Capture the cell that displays the provided text and extract its (X, Y) central coordinate. 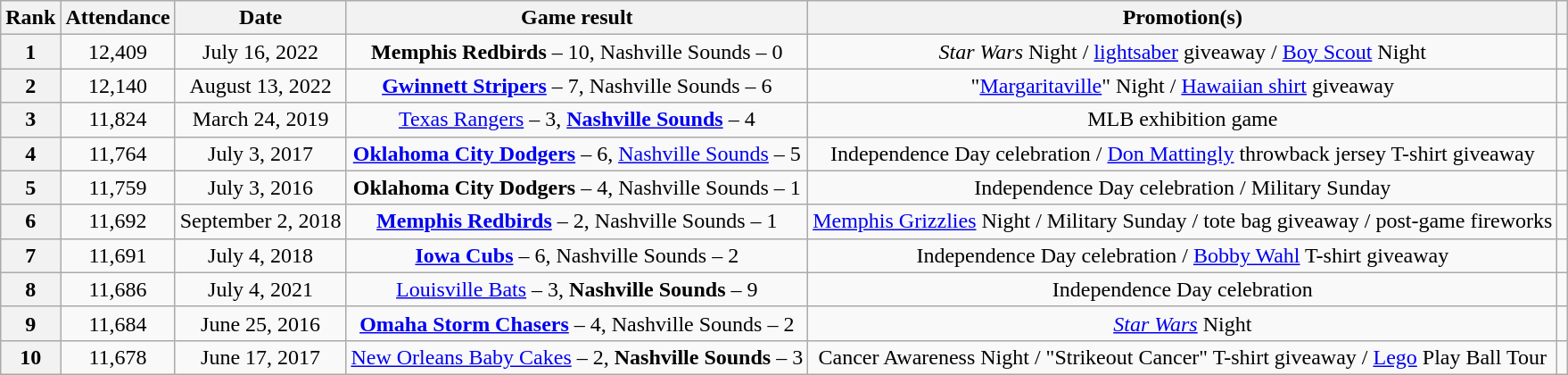
3 (30, 120)
Iowa Cubs – 6, Nashville Sounds – 2 (577, 255)
June 25, 2016 (260, 323)
Independence Day celebration / Don Mattingly throwback jersey T-shirt giveaway (1183, 154)
August 13, 2022 (260, 86)
Oklahoma City Dodgers – 4, Nashville Sounds – 1 (577, 187)
Cancer Awareness Night / "Strikeout Cancer" T-shirt giveaway / Lego Play Ball Tour (1183, 357)
New Orleans Baby Cakes – 2, Nashville Sounds – 3 (577, 357)
Game result (577, 18)
Rank (30, 18)
11,692 (118, 221)
Omaha Storm Chasers – 4, Nashville Sounds – 2 (577, 323)
11,678 (118, 357)
"Margaritaville" Night / Hawaiian shirt giveaway (1183, 86)
Attendance (118, 18)
11,824 (118, 120)
Texas Rangers – 3, Nashville Sounds – 4 (577, 120)
July 4, 2018 (260, 255)
July 3, 2016 (260, 187)
Star Wars Night / lightsaber giveaway / Boy Scout Night (1183, 52)
March 24, 2019 (260, 120)
2 (30, 86)
Date (260, 18)
11,691 (118, 255)
Independence Day celebration / Military Sunday (1183, 187)
Memphis Redbirds – 2, Nashville Sounds – 1 (577, 221)
July 4, 2021 (260, 289)
12,409 (118, 52)
September 2, 2018 (260, 221)
9 (30, 323)
July 3, 2017 (260, 154)
Memphis Redbirds – 10, Nashville Sounds – 0 (577, 52)
Independence Day celebration / Bobby Wahl T-shirt giveaway (1183, 255)
10 (30, 357)
Star Wars Night (1183, 323)
12,140 (118, 86)
Louisville Bats – 3, Nashville Sounds – 9 (577, 289)
Gwinnett Stripers – 7, Nashville Sounds – 6 (577, 86)
11,759 (118, 187)
6 (30, 221)
11,684 (118, 323)
8 (30, 289)
11,764 (118, 154)
7 (30, 255)
11,686 (118, 289)
Oklahoma City Dodgers – 6, Nashville Sounds – 5 (577, 154)
MLB exhibition game (1183, 120)
July 16, 2022 (260, 52)
5 (30, 187)
1 (30, 52)
Promotion(s) (1183, 18)
4 (30, 154)
Independence Day celebration (1183, 289)
Memphis Grizzlies Night / Military Sunday / tote bag giveaway / post-game fireworks (1183, 221)
June 17, 2017 (260, 357)
